Identify which cell holds the provided text, then report its (X, Y) central coordinate. 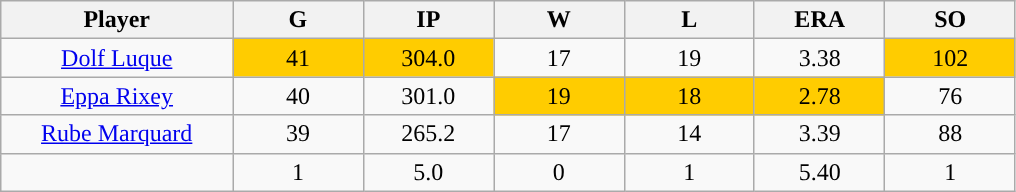
76 (950, 96)
18 (689, 96)
40 (298, 96)
ERA (819, 20)
IP (428, 20)
Eppa Rixey (117, 96)
W (559, 20)
Player (117, 20)
0 (559, 172)
Dolf Luque (117, 58)
3.39 (819, 134)
2.78 (819, 96)
265.2 (428, 134)
102 (950, 58)
5.0 (428, 172)
G (298, 20)
SO (950, 20)
301.0 (428, 96)
Rube Marquard (117, 134)
39 (298, 134)
L (689, 20)
88 (950, 134)
14 (689, 134)
41 (298, 58)
304.0 (428, 58)
5.40 (819, 172)
3.38 (819, 58)
